For the text-containing cell, return its midpoint in [X, Y] coordinate format. 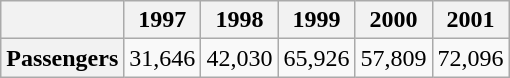
1999 [316, 20]
1997 [162, 20]
2001 [470, 20]
72,096 [470, 58]
42,030 [240, 58]
2000 [394, 20]
31,646 [162, 58]
57,809 [394, 58]
65,926 [316, 58]
1998 [240, 20]
Passengers [62, 58]
